From the cell containing the given text, extract its center point as [X, Y] coordinate. 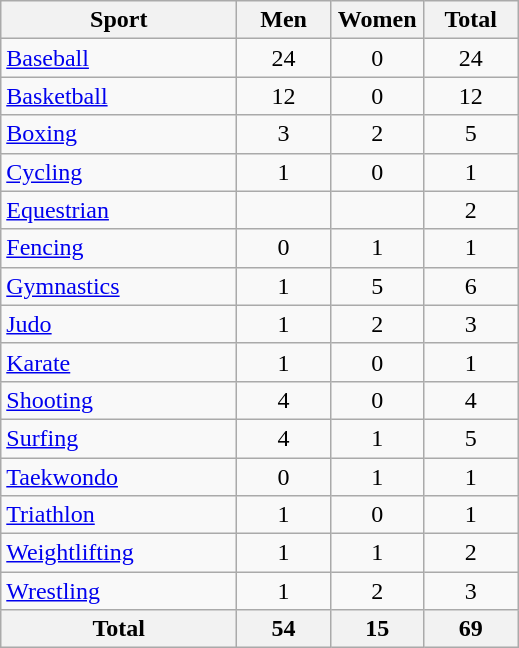
Women [377, 20]
Shooting [119, 400]
Equestrian [119, 210]
Boxing [119, 134]
Men [284, 20]
Fencing [119, 248]
Wrestling [119, 591]
6 [471, 286]
Sport [119, 20]
54 [284, 629]
Cycling [119, 172]
Baseball [119, 58]
Surfing [119, 438]
Weightlifting [119, 553]
Judo [119, 324]
Karate [119, 362]
69 [471, 629]
Basketball [119, 96]
Triathlon [119, 515]
Taekwondo [119, 477]
15 [377, 629]
Gymnastics [119, 286]
